From the cell containing the given text, extract its center point as (X, Y) coordinate. 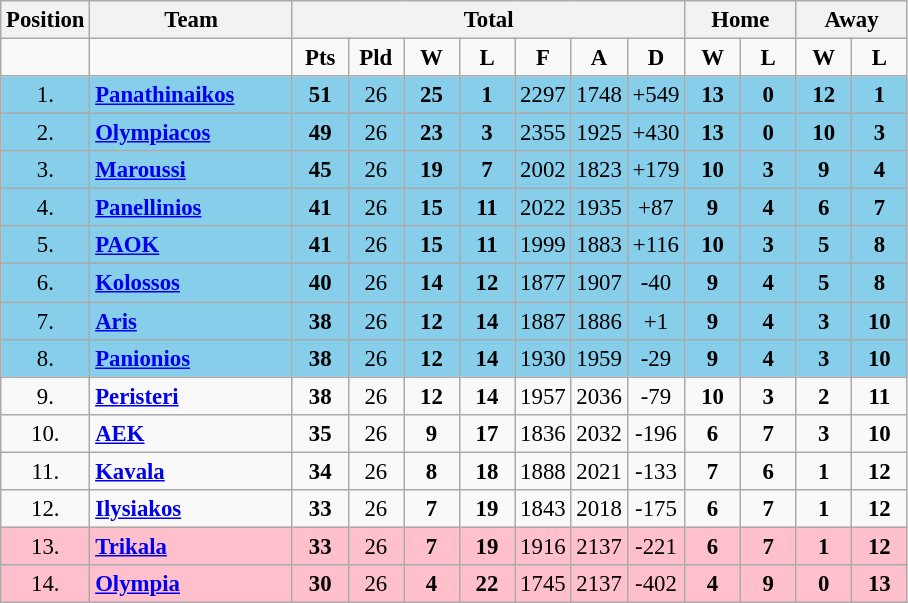
-79 (656, 396)
9. (46, 396)
2355 (543, 133)
2297 (543, 95)
-221 (656, 546)
1887 (543, 321)
13. (46, 546)
2 (824, 396)
45 (320, 170)
2021 (599, 471)
Maroussi (192, 170)
1877 (543, 283)
Total (488, 20)
1957 (543, 396)
-29 (656, 358)
8. (46, 358)
-175 (656, 509)
Home (740, 20)
Ilysiakos (192, 509)
1836 (543, 433)
+87 (656, 208)
PAOK (192, 245)
25 (432, 95)
F (543, 58)
Kavala (192, 471)
17 (487, 433)
1823 (599, 170)
1748 (599, 95)
Panionios (192, 358)
1935 (599, 208)
Peristeri (192, 396)
49 (320, 133)
1843 (543, 509)
51 (320, 95)
10. (46, 433)
2. (46, 133)
2022 (543, 208)
1925 (599, 133)
1745 (543, 584)
+430 (656, 133)
12. (46, 509)
Panathinaikos (192, 95)
1907 (599, 283)
6. (46, 283)
11. (46, 471)
Position (46, 20)
+116 (656, 245)
Pld (376, 58)
Olympiacos (192, 133)
+1 (656, 321)
1886 (599, 321)
-196 (656, 433)
1883 (599, 245)
2036 (599, 396)
40 (320, 283)
2032 (599, 433)
14. (46, 584)
+549 (656, 95)
-40 (656, 283)
1888 (543, 471)
Aris (192, 321)
1916 (543, 546)
7. (46, 321)
-402 (656, 584)
Pts (320, 58)
+179 (656, 170)
Away (852, 20)
22 (487, 584)
2002 (543, 170)
1930 (543, 358)
-133 (656, 471)
A (599, 58)
D (656, 58)
Panellinios (192, 208)
34 (320, 471)
Olympia (192, 584)
30 (320, 584)
4. (46, 208)
AEK (192, 433)
18 (487, 471)
1999 (543, 245)
35 (320, 433)
1959 (599, 358)
Kolossos (192, 283)
1. (46, 95)
23 (432, 133)
2018 (599, 509)
3. (46, 170)
Trikala (192, 546)
5. (46, 245)
Team (192, 20)
